Extract the (x, y) coordinate from the center of the cell holding the provided text.  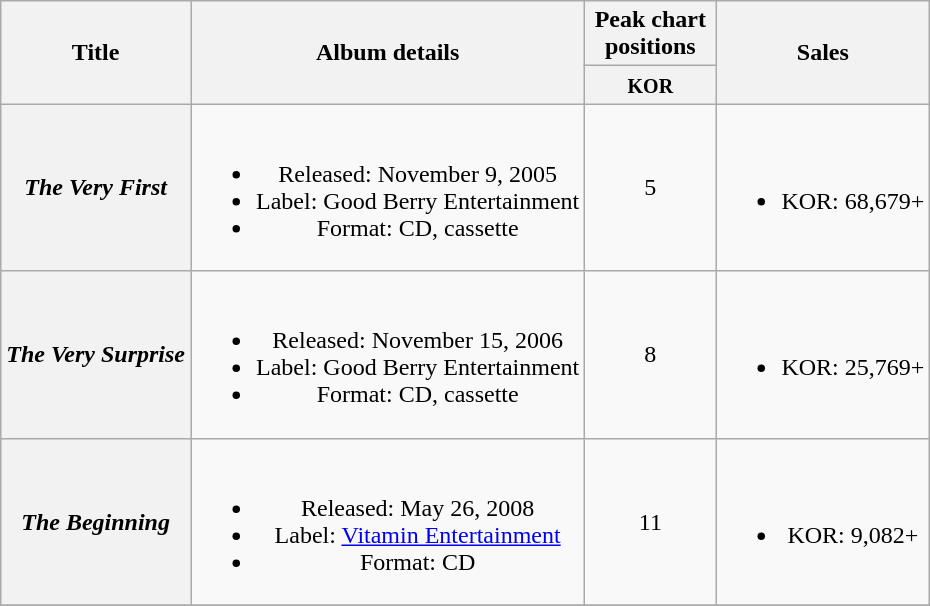
Released: November 15, 2006Label: Good Berry EntertainmentFormat: CD, cassette (387, 354)
Released: May 26, 2008Label: Vitamin EntertainmentFormat: CD (387, 522)
KOR: 9,082+ (823, 522)
The Beginning (96, 522)
The Very Surprise (96, 354)
11 (650, 522)
Title (96, 52)
5 (650, 188)
KOR: 25,769+ (823, 354)
KOR (650, 85)
KOR: 68,679+ (823, 188)
Released: November 9, 2005Label: Good Berry EntertainmentFormat: CD, cassette (387, 188)
Peak chart positions (650, 34)
8 (650, 354)
Album details (387, 52)
The Very First (96, 188)
Sales (823, 52)
